Provide the (X, Y) coordinate of the cell's center where the given text is located.  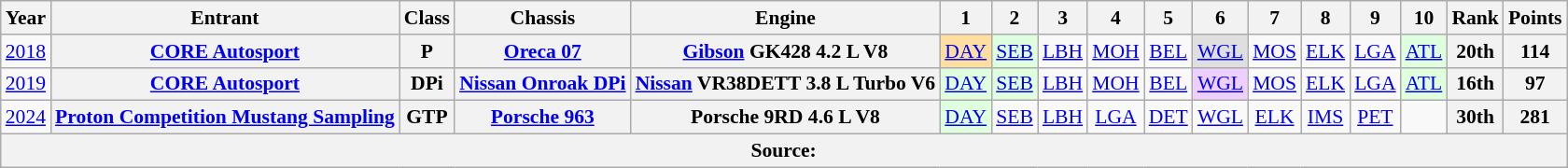
Engine (786, 18)
2 (1015, 18)
Entrant (225, 18)
7 (1275, 18)
PET (1375, 118)
8 (1325, 18)
Class (427, 18)
Porsche 9RD 4.6 L V8 (786, 118)
Gibson GK428 4.2 L V8 (786, 51)
9 (1375, 18)
Oreca 07 (542, 51)
Year (26, 18)
114 (1535, 51)
Proton Competition Mustang Sampling (225, 118)
Chassis (542, 18)
2024 (26, 118)
Points (1535, 18)
281 (1535, 118)
3 (1062, 18)
Porsche 963 (542, 118)
DPi (427, 84)
GTP (427, 118)
P (427, 51)
30th (1475, 118)
Nissan VR38DETT 3.8 L Turbo V6 (786, 84)
97 (1535, 84)
2019 (26, 84)
4 (1116, 18)
1 (965, 18)
2018 (26, 51)
6 (1221, 18)
16th (1475, 84)
IMS (1325, 118)
Rank (1475, 18)
5 (1169, 18)
DET (1169, 118)
20th (1475, 51)
Nissan Onroak DPi (542, 84)
10 (1424, 18)
Source: (784, 151)
